Identify which cell holds the provided text, then report its (X, Y) central coordinate. 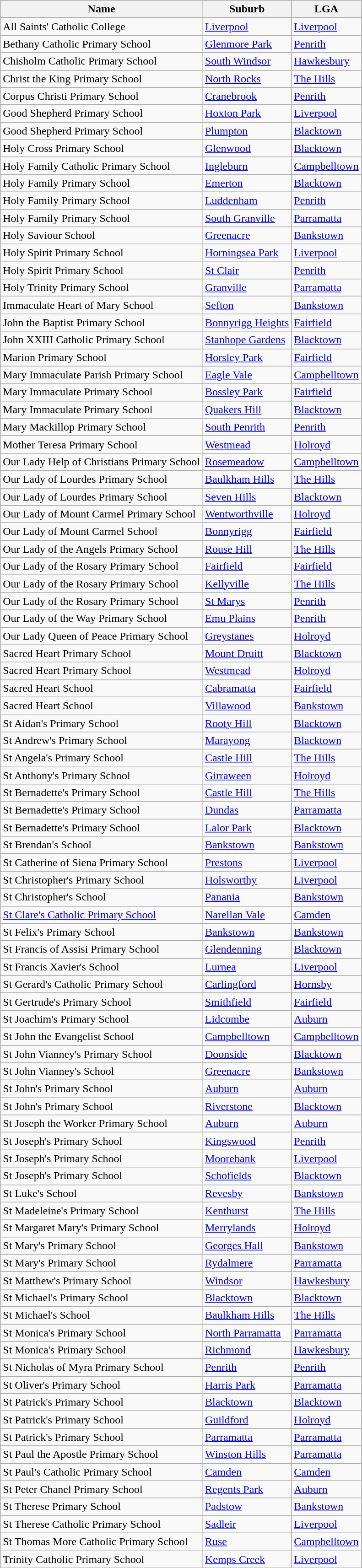
St Catherine of Siena Primary School (102, 862)
Glenwood (247, 148)
Mount Druitt (247, 653)
All Saints' Catholic College (102, 27)
Kingswood (247, 1141)
Villawood (247, 706)
Plumpton (247, 131)
St Luke's School (102, 1193)
Prestons (247, 862)
Our Lady of Mount Carmel School (102, 532)
Mary Mackillop Primary School (102, 427)
St Aidan's Primary School (102, 723)
Guildford (247, 1420)
Immaculate Heart of Mary School (102, 305)
Cabramatta (247, 688)
Rydalmere (247, 1263)
Doonside (247, 1054)
South Granville (247, 218)
Horsley Park (247, 357)
South Windsor (247, 61)
Hoxton Park (247, 113)
John XXIII Catholic Primary School (102, 340)
Moorebank (247, 1158)
St Joseph the Worker Primary School (102, 1124)
St Felix's Primary School (102, 932)
Lalor Park (247, 828)
Winston Hills (247, 1455)
Our Lady Queen of Peace Primary School (102, 636)
Regents Park (247, 1489)
North Parramatta (247, 1333)
Girraween (247, 776)
Holy Saviour School (102, 236)
Holy Trinity Primary School (102, 288)
Holy Cross Primary School (102, 148)
Kellyville (247, 584)
St Oliver's Primary School (102, 1385)
Sadleir (247, 1524)
St Paul the Apostle Primary School (102, 1455)
St Francis of Assisi Primary School (102, 949)
St Clare's Catholic Primary School (102, 915)
St John Vianney's Primary School (102, 1054)
Georges Hall (247, 1245)
Riverstone (247, 1106)
Bossley Park (247, 392)
St Angela's Primary School (102, 758)
Luddenham (247, 200)
Rosemeadow (247, 462)
St Christopher's Primary School (102, 880)
St Michael's Primary School (102, 1298)
St Joachim's Primary School (102, 1019)
Corpus Christi Primary School (102, 96)
Dundas (247, 810)
Mother Teresa Primary School (102, 444)
Narellan Vale (247, 915)
Rouse Hill (247, 549)
St Clair (247, 270)
St Francis Xavier's School (102, 967)
St Margaret Mary's Primary School (102, 1228)
Our Lady Help of Christians Primary School (102, 462)
Granville (247, 288)
Glenmore Park (247, 44)
Christ the King Primary School (102, 79)
St Gerard's Catholic Primary School (102, 984)
St Brendan's School (102, 845)
Marayong (247, 740)
St Anthony's Primary School (102, 776)
John the Baptist Primary School (102, 323)
Cranebrook (247, 96)
Our Lady of the Angels Primary School (102, 549)
Wentworthville (247, 514)
St Andrew's Primary School (102, 740)
Bethany Catholic Primary School (102, 44)
Schofields (247, 1176)
Emerton (247, 183)
Bonnyrigg (247, 532)
Kenthurst (247, 1211)
St Christopher's School (102, 897)
St Marys (247, 601)
Ruse (247, 1541)
Panania (247, 897)
Rooty Hill (247, 723)
Kemps Creek (247, 1559)
Bonnyrigg Heights (247, 323)
St Paul's Catholic Primary School (102, 1472)
St Peter Chanel Primary School (102, 1489)
Mary Immaculate Parish Primary School (102, 375)
Holsworthy (247, 880)
Holy Family Catholic Primary School (102, 166)
Lurnea (247, 967)
North Rocks (247, 79)
Lidcombe (247, 1019)
St Nicholas of Myra Primary School (102, 1368)
Smithfield (247, 1002)
Marion Primary School (102, 357)
St Gertrude's Primary School (102, 1002)
St John Vianney's School (102, 1072)
Emu Plains (247, 619)
St John the Evangelist School (102, 1036)
Our Lady of the Way Primary School (102, 619)
Seven Hills (247, 496)
Trinity Catholic Primary School (102, 1559)
Chisholm Catholic Primary School (102, 61)
Richmond (247, 1350)
St Therese Catholic Primary School (102, 1524)
Hornsby (326, 984)
Sefton (247, 305)
Our Lady of Mount Carmel Primary School (102, 514)
Glendenning (247, 949)
South Penrith (247, 427)
Harris Park (247, 1385)
Name (102, 9)
Padstow (247, 1507)
Carlingford (247, 984)
St Matthew's Primary School (102, 1280)
St Therese Primary School (102, 1507)
Windsor (247, 1280)
Revesby (247, 1193)
St Thomas More Catholic Primary School (102, 1541)
Suburb (247, 9)
Stanhope Gardens (247, 340)
LGA (326, 9)
St Michael's School (102, 1315)
Greystanes (247, 636)
Merrylands (247, 1228)
Ingleburn (247, 166)
Horningsea Park (247, 253)
St Madeleine's Primary School (102, 1211)
Eagle Vale (247, 375)
Quakers Hill (247, 410)
